Locate the cell with the specified text and output its (x, y) center coordinate. 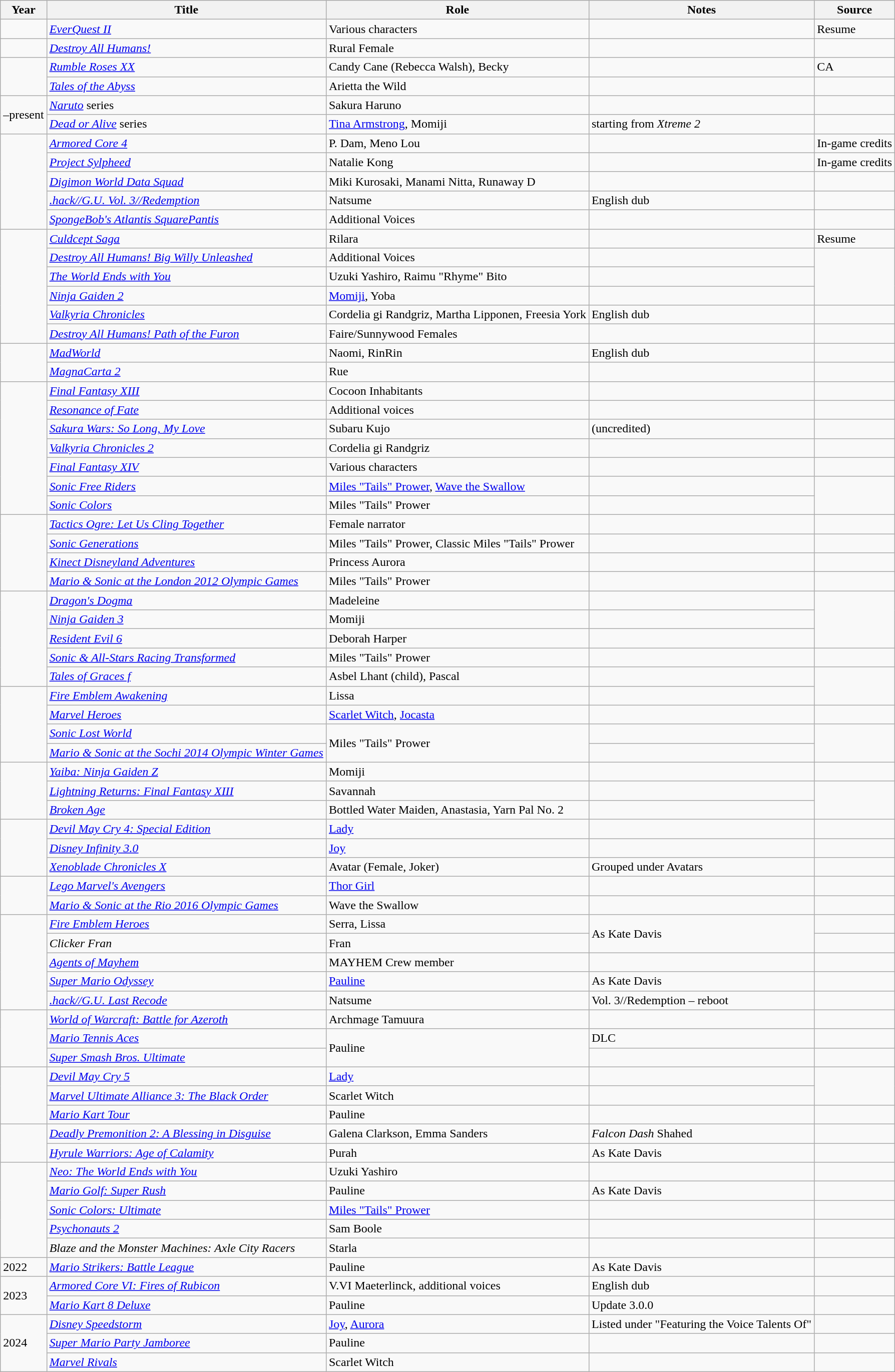
Asbel Lhant (child), Pascal (458, 676)
Digimon World Data Squad (186, 181)
Devil May Cry 4: Special Edition (186, 829)
Source (855, 10)
2022 (24, 1267)
Mario & Sonic at the London 2012 Olympic Games (186, 581)
Tales of Graces f (186, 676)
Scarlet Witch, Jocasta (458, 715)
Rue (458, 372)
Rumble Roses XX (186, 67)
Tina Armstrong, Momiji (458, 124)
CA (855, 67)
Cordelia gi Randgriz (458, 448)
Starla (458, 1248)
(uncredited) (701, 429)
Year (24, 10)
Lego Marvel's Avengers (186, 886)
Kinect Disneyland Adventures (186, 562)
Bottled Water Maiden, Anastasia, Yarn Pal No. 2 (458, 810)
Valkyria Chronicles (186, 315)
Naruto series (186, 105)
MAYHEM Crew member (458, 962)
Tactics Ogre: Let Us Cling Together (186, 524)
Galena Clarkson, Emma Sanders (458, 1133)
Lissa (458, 696)
Fire Emblem Awakening (186, 696)
Dead or Alive series (186, 124)
Arietta the Wild (458, 86)
SpongeBob's Atlantis SquarePantis (186, 219)
Sonic Generations (186, 543)
Super Mario Party Jamboree (186, 1343)
Update 3.0.0 (701, 1305)
Mario Tennis Aces (186, 1038)
Mario Strikers: Battle League (186, 1267)
Broken Age (186, 810)
Thor Girl (458, 886)
Destroy All Humans! Big Willy Unleashed (186, 258)
The World Ends with You (186, 277)
Disney Speedstorm (186, 1324)
Deadly Premonition 2: A Blessing in Disguise (186, 1133)
Momiji, Yoba (458, 296)
World of Warcraft: Battle for Azeroth (186, 1019)
Devil May Cry 5 (186, 1076)
Serra, Lissa (458, 924)
Notes (701, 10)
Hyrule Warriors: Age of Calamity (186, 1152)
Purah (458, 1152)
Joy (458, 848)
Deborah Harper (458, 638)
–present (24, 115)
Sonic Free Riders (186, 486)
Joy, Aurora (458, 1324)
Wave the Swallow (458, 905)
Mario Kart Tour (186, 1114)
Neo: The World Ends with You (186, 1172)
Title (186, 10)
Faire/Sunnywood Females (458, 334)
Princess Aurora (458, 562)
Final Fantasy XIV (186, 467)
Madeleine (458, 600)
Listed under "Featuring the Voice Talents Of" (701, 1324)
Disney Infinity 3.0 (186, 848)
Destroy All Humans! (186, 48)
Natalie Kong (458, 162)
Marvel Heroes (186, 715)
.hack//G.U. Vol. 3//Redemption (186, 200)
Sakura Wars: So Long, My Love (186, 429)
Tales of the Abyss (186, 86)
Destroy All Humans! Path of the Furon (186, 334)
Uzuki Yashiro, Raimu "Rhyme" Bito (458, 277)
Vol. 3//Redemption – reboot (701, 1000)
Yaiba: Ninja Gaiden Z (186, 772)
Mario Golf: Super Rush (186, 1191)
Rilara (458, 239)
Agents of Mayhem (186, 962)
2023 (24, 1295)
Sonic Colors: Ultimate (186, 1210)
Miles "Tails" Prower, Classic Miles "Tails" Prower (458, 543)
Super Mario Odyssey (186, 981)
starting from Xtreme 2 (701, 124)
Sonic Lost World (186, 734)
Miles "Tails" Prower, Wave the Swallow (458, 486)
Resident Evil 6 (186, 638)
Dragon's Dogma (186, 600)
DLC (701, 1038)
Fire Emblem Heroes (186, 924)
Female narrator (458, 524)
Blaze and the Monster Machines: Axle City Racers (186, 1248)
Valkyria Chronicles 2 (186, 448)
Xenoblade Chronicles X (186, 867)
Role (458, 10)
Sakura Haruno (458, 105)
Lightning Returns: Final Fantasy XIII (186, 791)
Cocoon Inhabitants (458, 391)
Marvel Ultimate Alliance 3: The Black Order (186, 1095)
Project Sylpheed (186, 162)
P. Dam, Meno Lou (458, 143)
Super Smash Bros. Ultimate (186, 1057)
Miki Kurosaki, Manami Nitta, Runaway D (458, 181)
MagnaCarta 2 (186, 372)
Savannah (458, 791)
Naomi, RinRin (458, 353)
Mario Kart 8 Deluxe (186, 1305)
.hack//G.U. Last Recode (186, 1000)
Cordelia gi Randgriz, Martha Lipponen, Freesia York (458, 315)
Grouped under Avatars (701, 867)
Culdcept Saga (186, 239)
Archmage Tamuura (458, 1019)
Avatar (Female, Joker) (458, 867)
EverQuest II (186, 29)
Ninja Gaiden 2 (186, 296)
Armored Core 4 (186, 143)
Mario & Sonic at the Sochi 2014 Olympic Winter Games (186, 753)
Sam Boole (458, 1229)
Falcon Dash Shahed (701, 1133)
Rural Female (458, 48)
Mario & Sonic at the Rio 2016 Olympic Games (186, 905)
Armored Core VI: Fires of Rubicon (186, 1286)
Sonic Colors (186, 505)
Candy Cane (Rebecca Walsh), Becky (458, 67)
Psychonauts 2 (186, 1229)
Fran (458, 943)
Sonic & All-Stars Racing Transformed (186, 657)
Resonance of Fate (186, 410)
Marvel Rivals (186, 1362)
Final Fantasy XIII (186, 391)
Clicker Fran (186, 943)
Uzuki Yashiro (458, 1172)
V.VI Maeterlinck, additional voices (458, 1286)
MadWorld (186, 353)
Additional voices (458, 410)
Subaru Kujo (458, 429)
2024 (24, 1343)
Ninja Gaiden 3 (186, 619)
